Return the [x, y] coordinate for the center point of the cell that contains the specified text.  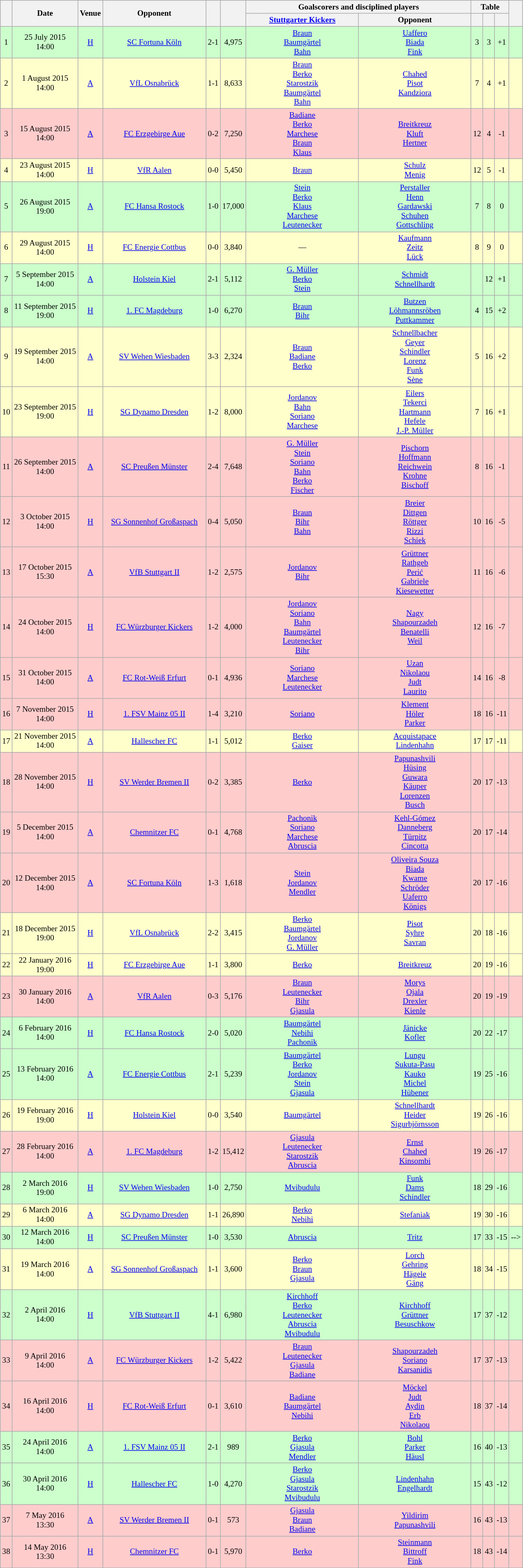
Goalscorers and disciplined players [359, 7]
7 May 201613:30 [45, 1520]
Braun Bihr [303, 311]
Jordanov Soriano Bahn Baumgärtel Leutenecker Bihr [303, 627]
5,422 [233, 1361]
19 September 201514:00 [45, 356]
4,768 [233, 832]
Baumgärtel Berko Jordanov Stein Gjasula [303, 1074]
Braun Leutenecker Gjasula Badiane [303, 1361]
Berko Gjasula Starostzik Mvibudulu [303, 1484]
6,980 [233, 1315]
Uaffero Biada Fink [415, 42]
14 May 201613:30 [45, 1552]
3,540 [233, 1115]
26 August 201519:00 [45, 207]
Baumgärtel [303, 1115]
6 [6, 248]
9 April 201614:00 [45, 1361]
36 [6, 1484]
26 September 201514:00 [45, 467]
6,270 [233, 311]
Uzan Nikolaou Judt Laurito [415, 677]
— [303, 248]
5,112 [233, 279]
Eilers Tekerci Hartmann Hefele J.-P. Müller [415, 412]
Berko Gaiser [303, 741]
3-3 [213, 356]
Berko Braun Gjasula [303, 1269]
3,600 [233, 1269]
Kirchhoff Berko Leutenecker Abruscia Mvibudulu [303, 1315]
Lorch Gehring Hägele Gäng [415, 1269]
Braun Bihr Bahn [303, 522]
-8 [502, 677]
40 [489, 1448]
989 [233, 1448]
38 [6, 1552]
35 [6, 1448]
Papunashvili Hüsing Guwara Käuper Lorenzen Busch [415, 782]
5,176 [233, 996]
Nagy Shapourzadeh Benatelli Weil [415, 627]
4,975 [233, 42]
5,020 [233, 1033]
Chahed Pisot Kandziora [415, 83]
Ernst Chahed Kinsombi [415, 1151]
Klement Höler Parker [415, 714]
24 [6, 1033]
7,648 [233, 467]
5,970 [233, 1552]
0-3 [213, 996]
5 December 201514:00 [45, 832]
Grüttner Rathgeb Perić Gabriele Kiesewetter [415, 572]
26,890 [233, 1215]
Stuttgarter Kickers [303, 20]
Breitkreuz Kluft Hertner [415, 134]
3,530 [233, 1237]
24 October 201514:00 [45, 627]
Berko Nebihi [303, 1215]
Breitkreuz [415, 965]
31 [6, 1269]
Perstaller Henn Gardawski Schuhen Gottschling [415, 207]
Stein Berko Klaus Marchese Leutenecker [303, 207]
7 November 201514:00 [45, 714]
--> [516, 1237]
31 October 201514:00 [45, 677]
30 April 201614:00 [45, 1484]
Badiane Baumgärtel Nebihi [303, 1406]
Stefaniak [415, 1215]
5,012 [233, 741]
8,633 [233, 83]
11 September 201519:00 [45, 311]
Tritz [415, 1237]
Braun Leutenecker Bihr Gjasula [303, 996]
Kirchhoff Grüttner Besuschkow [415, 1315]
-5 [502, 522]
28 February 201614:00 [45, 1151]
4-1 [213, 1315]
17,000 [233, 207]
2 [6, 83]
Table [490, 7]
Pachonik Soriano Marchese Abruscia [303, 832]
3,800 [233, 965]
2-2 [213, 933]
5,239 [233, 1074]
4,936 [233, 677]
28 November 201514:00 [45, 782]
Braun Badiane Berko [303, 356]
5,050 [233, 522]
Soriano [303, 714]
22 January 201619:00 [45, 965]
Jordanov Bahn Soriano Marchese [303, 412]
3,840 [233, 248]
Kaufmann Zeitz Lück [415, 248]
3,210 [233, 714]
Soriano Marchese Leutenecker [303, 677]
19 February 201619:00 [45, 1115]
6 February 201614:00 [45, 1033]
Funk Dams Schindler [415, 1188]
Kehl-Gómez Danneberg Türpitz Cincotta [415, 832]
24 April 201614:00 [45, 1448]
Steinmann Bittroff Fink [415, 1552]
Bohl Parker Häusl [415, 1448]
19 March 201614:00 [45, 1269]
Möckel Judt Aydin Erb Nikolaou [415, 1406]
Gjasula Braun Badiane [303, 1520]
Abruscia [303, 1237]
8,000 [233, 412]
Stein Jordanov Mendler [303, 883]
Pisot Syhre Savran [415, 933]
27 [6, 1151]
15,412 [233, 1151]
32 [6, 1315]
5,450 [233, 170]
6 March 201614:00 [45, 1215]
Pischorn Hoffmann Reichwein Krohne Bischoff [415, 467]
-6 [502, 572]
Date [45, 13]
Braun [303, 170]
3,385 [233, 782]
4,270 [233, 1484]
3,415 [233, 933]
12 December 201514:00 [45, 883]
23 August 201514:00 [45, 170]
Schnellhardt Heider Sigurbjörnsson [415, 1115]
-7 [502, 627]
13 [6, 572]
Breier Dittgen Röttger Rizzi Schiek [415, 522]
Schmidt Schnellhardt [415, 279]
573 [233, 1520]
Schnellbacher Geyer Schindler Lorenz Funk Sène [415, 356]
1 August 201514:00 [45, 83]
Butzen Löhmannsröben Puttkammer [415, 311]
Lungu Sukuta-Pasu Kauko Michel Hübener [415, 1074]
28 [6, 1188]
25 July 201514:00 [45, 42]
Badiane Berko Marchese Braun Klaus [303, 134]
0-4 [213, 522]
1 [6, 42]
Berko Gjasula Mendler [303, 1448]
17 October 201515:30 [45, 572]
12 March 201614:00 [45, 1237]
Lindenhahn Engelhardt [415, 1484]
1,618 [233, 883]
1-3 [213, 883]
13 February 201614:00 [45, 1074]
Gjasula Leutenecker Starostzik Abruscia [303, 1151]
1-4 [213, 714]
Braun Berko Starostzik Baumgärtel Bahn [303, 83]
Baumgärtel Nebihi Pachonik [303, 1033]
G. Müller Berko Stein [303, 279]
Mvibudulu [303, 1188]
Jänicke Kofler [415, 1033]
23 [6, 996]
30 January 201614:00 [45, 996]
2-4 [213, 467]
3 October 201514:00 [45, 522]
2,575 [233, 572]
2,324 [233, 356]
4,000 [233, 627]
2,750 [233, 1188]
Jordanov Bihr [303, 572]
Oliveira Souza Biada Kwame Schröder Uaferro Königs [415, 883]
29 August 201514:00 [45, 248]
21 November 201514:00 [45, 741]
15 August 201514:00 [45, 134]
7,250 [233, 134]
Venue [90, 13]
3,610 [233, 1406]
2-0 [213, 1033]
2 April 201614:00 [45, 1315]
18 December 201519:00 [45, 933]
Berko Baumgärtel JordanovG. Müller [303, 933]
21 [6, 933]
Yildirim Papunashvili [415, 1520]
16 April 201614:00 [45, 1406]
Schulz Menig [415, 170]
Morys Ojala Drexler Kienle [415, 996]
-19 [502, 996]
Shapourzadeh Soriano Karsanidis [415, 1361]
Braun Baumgärtel Bahn [303, 42]
5 September 201514:00 [45, 279]
G. Müller Stein Soriano Bahn Berko Fischer [303, 467]
23 September 201519:00 [45, 412]
2 March 201619:00 [45, 1188]
Acquistapace Lindenhahn [415, 741]
